Locate the cell with the specified text and output its [x, y] center coordinate. 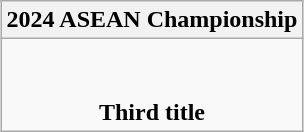
Third title [152, 85]
2024 ASEAN Championship [152, 20]
